Determine the (X, Y) coordinate at the center of the cell enclosing the given text.  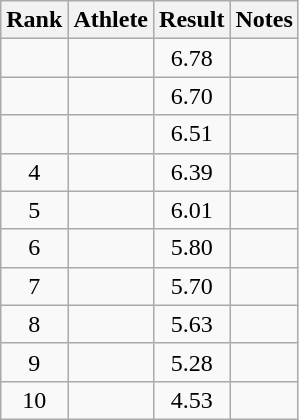
10 (34, 400)
8 (34, 324)
5 (34, 210)
4 (34, 172)
Rank (34, 20)
6.78 (192, 58)
5.63 (192, 324)
4.53 (192, 400)
Result (192, 20)
5.28 (192, 362)
6.01 (192, 210)
5.70 (192, 286)
Athlete (111, 20)
7 (34, 286)
6 (34, 248)
6.39 (192, 172)
6.51 (192, 134)
5.80 (192, 248)
Notes (264, 20)
6.70 (192, 96)
9 (34, 362)
